Extract the [x, y] coordinate from the center of the cell holding the provided text.  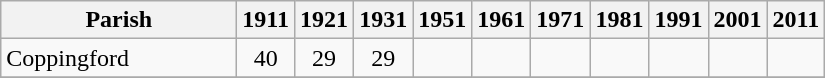
1971 [560, 20]
Coppingford [119, 58]
1931 [384, 20]
1961 [502, 20]
1981 [620, 20]
2001 [738, 20]
1991 [678, 20]
1951 [442, 20]
40 [266, 58]
2011 [796, 20]
1911 [266, 20]
Parish [119, 20]
1921 [324, 20]
